Return [x, y] of the center of cell containing provided text 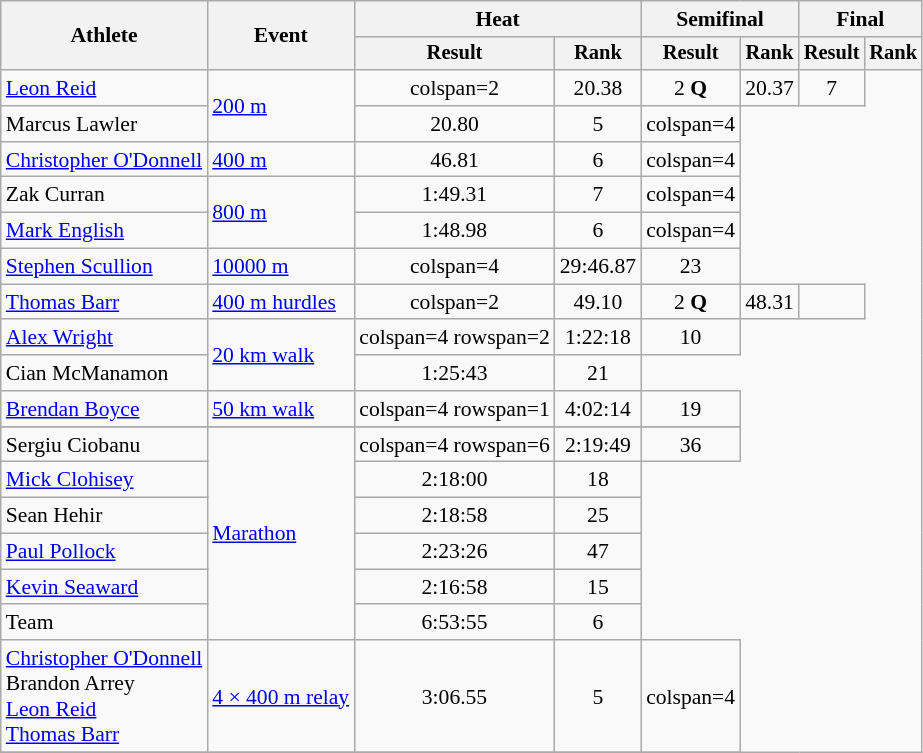
800 m [280, 212]
Sergiu Ciobanu [104, 445]
Heat [498, 19]
20.37 [770, 88]
18 [598, 480]
Final [860, 19]
Sean Hehir [104, 516]
25 [598, 516]
Paul Pollock [104, 552]
Zak Curran [104, 195]
400 m hurdles [280, 302]
Mark English [104, 231]
1:49.31 [454, 195]
4 × 400 m relay [280, 696]
2:19:49 [598, 445]
46.81 [454, 160]
Marcus Lawler [104, 124]
3:06.55 [454, 696]
19 [690, 409]
20 km walk [280, 356]
20.80 [454, 124]
Stephen Scullion [104, 267]
23 [690, 267]
2:23:26 [454, 552]
400 m [280, 160]
colspan=4 rowspan=1 [454, 409]
Thomas Barr [104, 302]
Christopher O'Donnell [104, 160]
1:22:18 [598, 338]
15 [598, 587]
Kevin Seaward [104, 587]
colspan=4 rowspan=6 [454, 445]
6:53:55 [454, 623]
29:46.87 [598, 267]
2:16:58 [454, 587]
49.10 [598, 302]
4:02:14 [598, 409]
21 [598, 373]
20.38 [598, 88]
Cian McManamon [104, 373]
50 km walk [280, 409]
Brendan Boyce [104, 409]
Event [280, 36]
2:18:58 [454, 516]
2:18:00 [454, 480]
47 [598, 552]
1:25:43 [454, 373]
Mick Clohisey [104, 480]
Semifinal [720, 19]
10 [690, 338]
36 [690, 445]
1:48.98 [454, 231]
10000 m [280, 267]
Leon Reid [104, 88]
Athlete [104, 36]
colspan=4 rowspan=2 [454, 338]
Team [104, 623]
Christopher O'DonnellBrandon ArreyLeon Reid Thomas Barr [104, 696]
Alex Wright [104, 338]
48.31 [770, 302]
200 m [280, 106]
Marathon [280, 534]
